Output the [X, Y] coordinate of the center of the cell containing the given text.  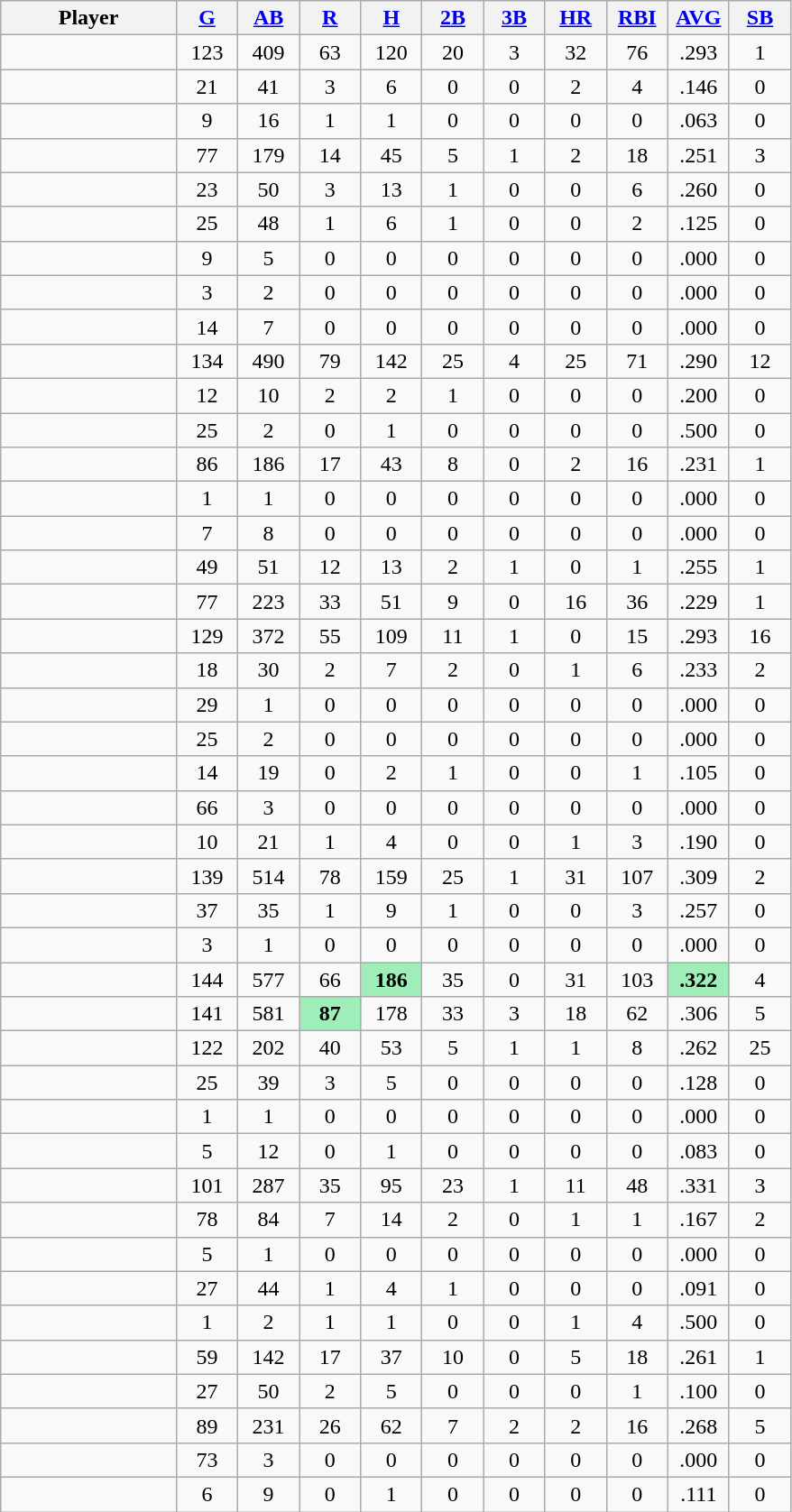
139 [207, 876]
79 [330, 361]
19 [269, 773]
2B [453, 18]
103 [637, 979]
29 [207, 705]
AVG [698, 18]
101 [207, 1185]
109 [391, 636]
AB [269, 18]
.083 [698, 1151]
40 [330, 1048]
.167 [698, 1220]
144 [207, 979]
G [207, 18]
.233 [698, 670]
287 [269, 1185]
87 [330, 1014]
SB [760, 18]
Player [88, 18]
.229 [698, 602]
44 [269, 1288]
.063 [698, 121]
.231 [698, 465]
.331 [698, 1185]
.255 [698, 567]
26 [330, 1425]
3B [514, 18]
.260 [698, 189]
89 [207, 1425]
120 [391, 52]
.125 [698, 224]
63 [330, 52]
129 [207, 636]
514 [269, 876]
45 [391, 155]
490 [269, 361]
372 [269, 636]
15 [637, 636]
.111 [698, 1494]
.190 [698, 842]
.100 [698, 1391]
36 [637, 602]
141 [207, 1014]
86 [207, 465]
.146 [698, 87]
HR [576, 18]
134 [207, 361]
30 [269, 670]
20 [453, 52]
107 [637, 876]
H [391, 18]
159 [391, 876]
577 [269, 979]
178 [391, 1014]
.128 [698, 1083]
202 [269, 1048]
231 [269, 1425]
.268 [698, 1425]
123 [207, 52]
.262 [698, 1048]
32 [576, 52]
73 [207, 1460]
76 [637, 52]
.322 [698, 979]
223 [269, 602]
581 [269, 1014]
.261 [698, 1357]
49 [207, 567]
43 [391, 465]
.091 [698, 1288]
122 [207, 1048]
41 [269, 87]
R [330, 18]
59 [207, 1357]
.251 [698, 155]
.257 [698, 910]
.290 [698, 361]
.105 [698, 773]
95 [391, 1185]
.306 [698, 1014]
.309 [698, 876]
RBI [637, 18]
.200 [698, 395]
179 [269, 155]
39 [269, 1083]
84 [269, 1220]
55 [330, 636]
53 [391, 1048]
409 [269, 52]
71 [637, 361]
